From the cell containing the given text, extract its center point as [X, Y] coordinate. 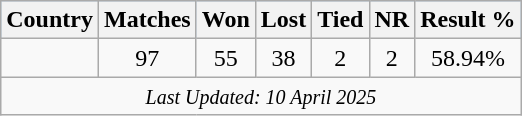
Tied [340, 20]
Last Updated: 10 April 2025 [261, 96]
55 [226, 58]
Won [226, 20]
38 [283, 58]
Result % [468, 20]
Country [50, 20]
NR [392, 20]
58.94% [468, 58]
Lost [283, 20]
97 [147, 58]
Matches [147, 20]
